Return the (x, y) coordinate for the center point of the cell that contains the specified text.  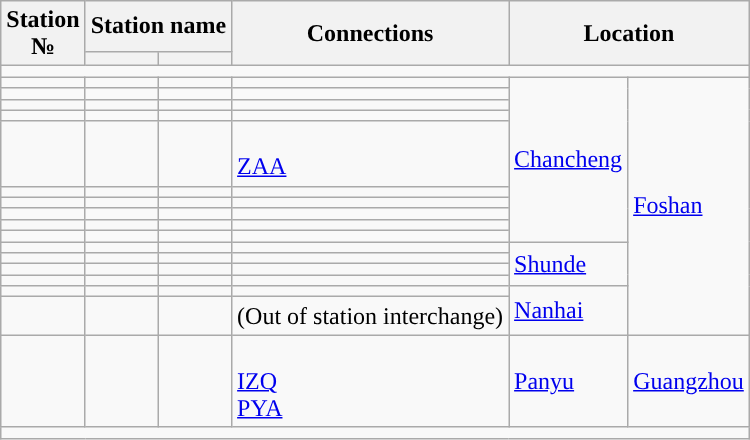
IZQ PYA (370, 381)
Chancheng (568, 160)
ZAA (370, 154)
Location (630, 34)
Panyu (568, 381)
Connections (370, 34)
Station№ (43, 34)
Foshan (689, 206)
Guangzhou (689, 381)
(Out of station interchange) (370, 316)
Shunde (568, 264)
Nanhai (568, 310)
Station name (158, 26)
